Find where the given text appears and provide that cell's center as [x, y] coordinate. 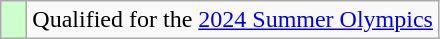
Qualified for the 2024 Summer Olympics [233, 20]
